From the cell containing the given text, extract its center point as [x, y] coordinate. 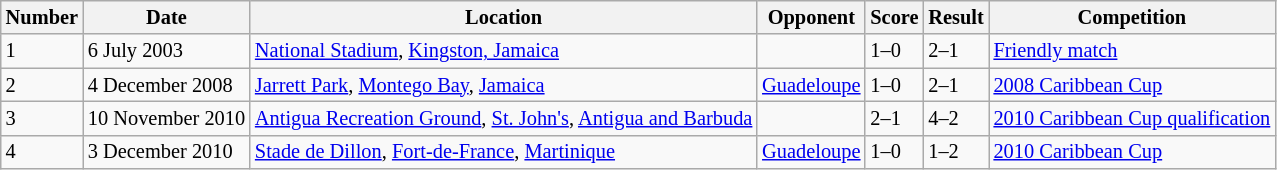
6 July 2003 [166, 51]
4 December 2008 [166, 85]
4–2 [956, 118]
Number [42, 17]
Jarrett Park, Montego Bay, Jamaica [504, 85]
10 November 2010 [166, 118]
Stade de Dillon, Fort-de-France, Martinique [504, 152]
3 [42, 118]
Score [894, 17]
Location [504, 17]
Competition [1132, 17]
Date [166, 17]
3 December 2010 [166, 152]
1–2 [956, 152]
2 [42, 85]
2010 Caribbean Cup [1132, 152]
Result [956, 17]
4 [42, 152]
1 [42, 51]
Friendly match [1132, 51]
Opponent [811, 17]
2008 Caribbean Cup [1132, 85]
2010 Caribbean Cup qualification [1132, 118]
Antigua Recreation Ground, St. John's, Antigua and Barbuda [504, 118]
National Stadium, Kingston, Jamaica [504, 51]
